For the text-containing cell, return its midpoint in [X, Y] coordinate format. 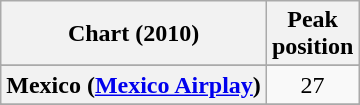
Chart (2010) [134, 34]
27 [312, 85]
Mexico (Mexico Airplay) [134, 85]
Peak position [312, 34]
